Pinpoint the cell where the given text exists, returning its [X, Y] midpoint coordinate. 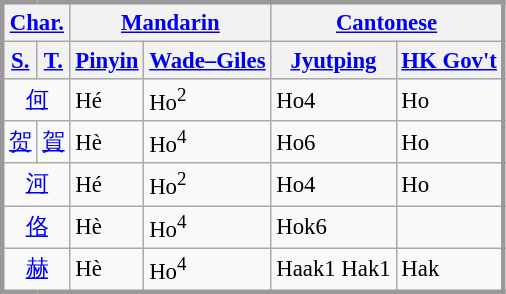
佫 [36, 227]
HK Gov't [450, 61]
Pinyin [107, 61]
T. [54, 61]
何 [36, 100]
Cantonese [388, 22]
贺 [20, 142]
Wade–Giles [208, 61]
S. [20, 61]
Hok6 [334, 227]
Jyutping [334, 61]
Ho6 [334, 142]
賀 [54, 142]
Mandarin [170, 22]
Hak [450, 270]
Char. [36, 22]
河 [36, 185]
赫 [36, 270]
Haak1 Hak1 [334, 270]
